From the cell containing the given text, extract its center point as (x, y) coordinate. 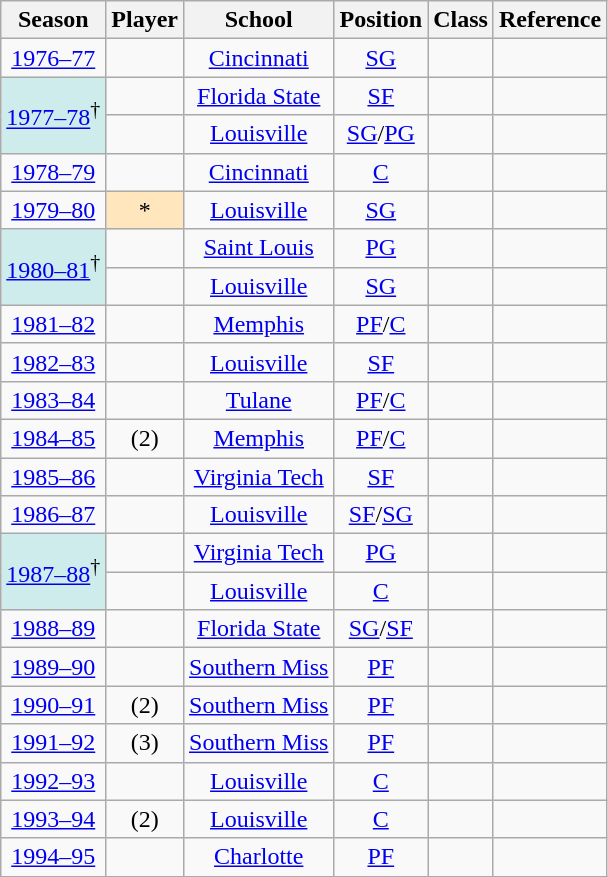
1989–90 (54, 667)
Reference (550, 20)
1979–80 (54, 210)
1988–89 (54, 629)
1994–95 (54, 857)
SF/SG (381, 515)
Saint Louis (259, 248)
1992–93 (54, 781)
1985–86 (54, 477)
(3) (145, 743)
1991–92 (54, 743)
1978–79 (54, 172)
1987–88† (54, 572)
1986–87 (54, 515)
1981–82 (54, 324)
1984–85 (54, 438)
Tulane (259, 400)
Player (145, 20)
1983–84 (54, 400)
Charlotte (259, 857)
SG/PG (381, 134)
Class (461, 20)
1980–81† (54, 267)
1990–91 (54, 705)
School (259, 20)
* (145, 210)
Position (381, 20)
1982–83 (54, 362)
1976–77 (54, 58)
SG/SF (381, 629)
Season (54, 20)
1977–78† (54, 115)
1993–94 (54, 819)
